Pinpoint the cell where the given text exists, returning its (x, y) midpoint coordinate. 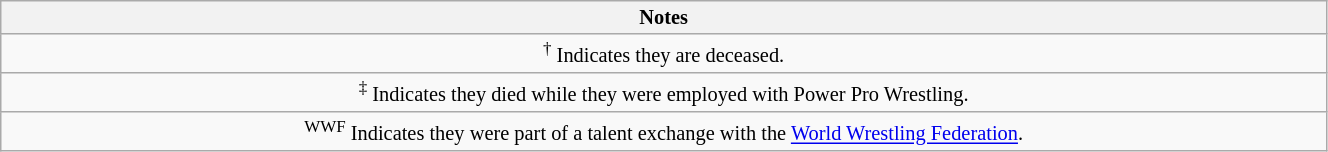
‡ Indicates they died while they were employed with Power Pro Wrestling. (664, 92)
† Indicates they are deceased. (664, 54)
Notes (664, 17)
WWF Indicates they were part of a talent exchange with the World Wrestling Federation. (664, 132)
